Output the [x, y] coordinate of the center of the cell containing the given text.  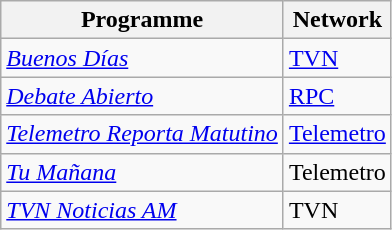
Telemetro Reporta Matutino [142, 134]
Network [337, 20]
Programme [142, 20]
Tu Mañana [142, 172]
TVN Noticias AM [142, 210]
Debate Abierto [142, 96]
Buenos Días [142, 58]
RPC [337, 96]
